Detect which cell encompasses the target text, then output its (X, Y) center coordinate. 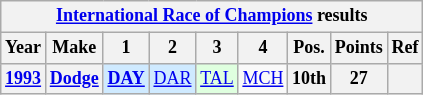
TAL (217, 78)
2 (172, 48)
10th (310, 78)
1 (126, 48)
Pos. (310, 48)
3 (217, 48)
Year (24, 48)
4 (263, 48)
27 (358, 78)
MCH (263, 78)
International Race of Champions results (212, 16)
Make (74, 48)
DAR (172, 78)
Points (358, 48)
1993 (24, 78)
Ref (405, 48)
DAY (126, 78)
Dodge (74, 78)
